Provide the (X, Y) coordinate of the cell's center where the given text is located.  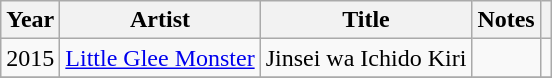
2015 (30, 58)
Notes (506, 20)
Year (30, 20)
Jinsei wa Ichido Kiri (366, 58)
Little Glee Monster (160, 58)
Artist (160, 20)
Title (366, 20)
